Detect which cell encompasses the target text, then output its [x, y] center coordinate. 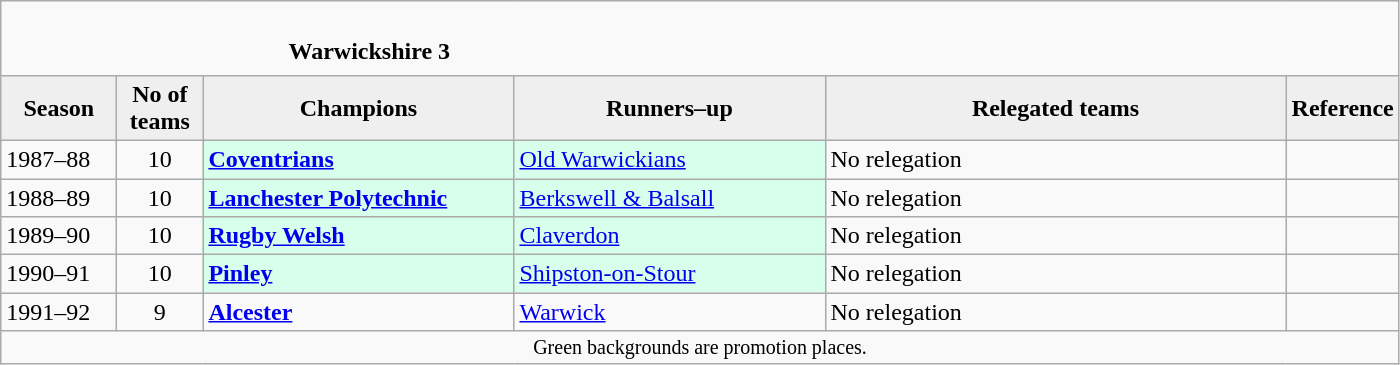
1987–88 [59, 159]
1989–90 [59, 236]
Berkswell & Balsall [670, 197]
Claverdon [670, 236]
Reference [1342, 108]
Shipston-on-Stour [670, 274]
Relegated teams [1056, 108]
Warwick [670, 312]
1990–91 [59, 274]
Green backgrounds are promotion places. [700, 348]
Runners–up [670, 108]
Alcester [358, 312]
Rugby Welsh [358, 236]
Coventrians [358, 159]
Pinley [358, 274]
1991–92 [59, 312]
1988–89 [59, 197]
Season [59, 108]
No of teams [160, 108]
Old Warwickians [670, 159]
Lanchester Polytechnic [358, 197]
Champions [358, 108]
9 [160, 312]
